Capture the cell that displays the provided text and extract its (x, y) central coordinate. 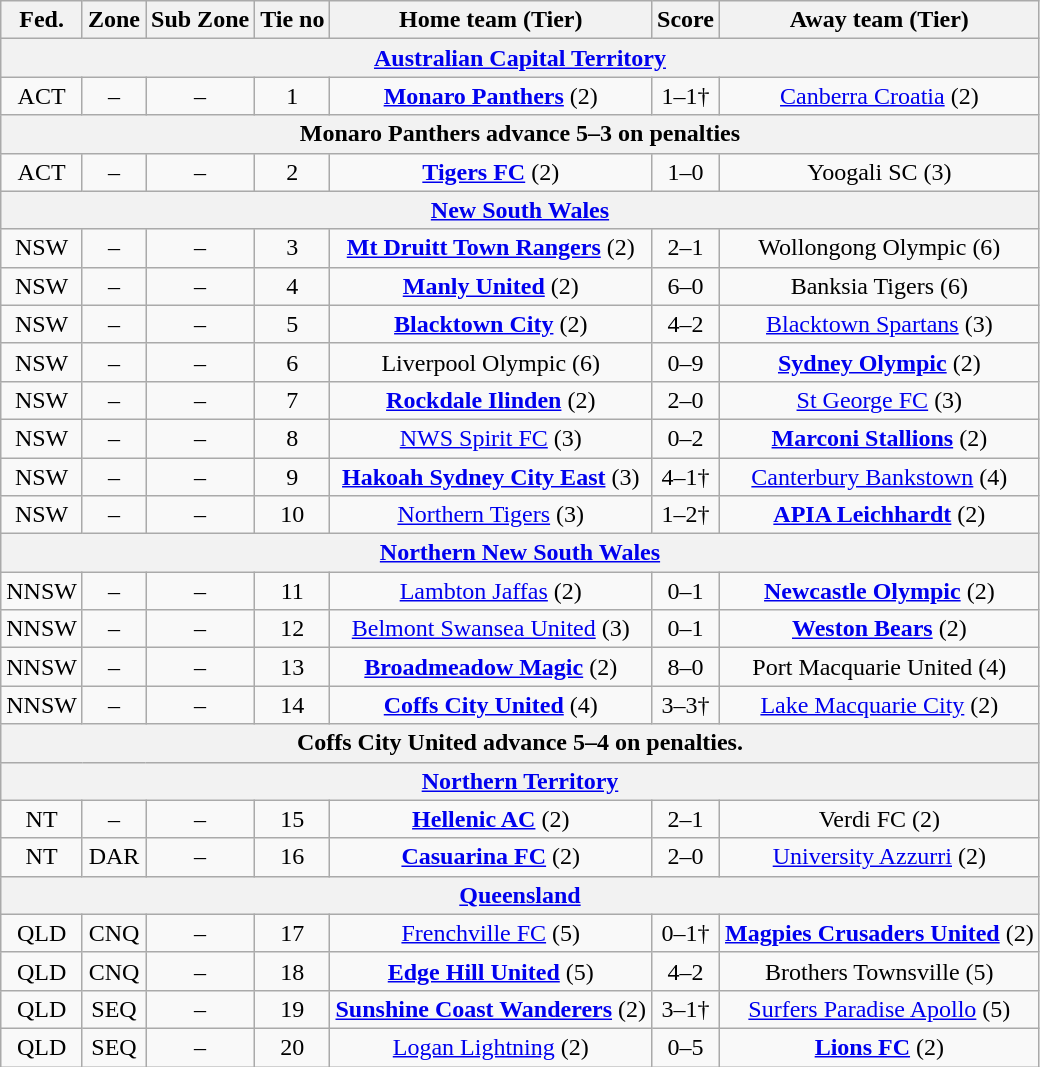
Weston Bears (2) (879, 629)
Blacktown Spartans (3) (879, 324)
0–1† (686, 933)
Northern Territory (520, 781)
19 (292, 1009)
Newcastle Olympic (2) (879, 591)
1–1† (686, 96)
Sydney Olympic (2) (879, 362)
Tigers FC (2) (491, 172)
7 (292, 400)
0–5 (686, 1047)
Northern Tigers (3) (491, 515)
Coffs City United advance 5–4 on penalties. (520, 743)
Mt Druitt Town Rangers (2) (491, 248)
Edge Hill United (5) (491, 971)
Yoogali SC (3) (879, 172)
10 (292, 515)
Surfers Paradise Apollo (5) (879, 1009)
Frenchville FC (5) (491, 933)
1–2† (686, 515)
Port Macquarie United (4) (879, 667)
Broadmeadow Magic (2) (491, 667)
Wollongong Olympic (6) (879, 248)
6 (292, 362)
12 (292, 629)
5 (292, 324)
Australian Capital Territory (520, 58)
20 (292, 1047)
Manly United (2) (491, 286)
Lambton Jaffas (2) (491, 591)
Lake Macquarie City (2) (879, 705)
1–0 (686, 172)
Marconi Stallions (2) (879, 438)
Verdi FC (2) (879, 819)
0–9 (686, 362)
Zone (114, 20)
8 (292, 438)
11 (292, 591)
6–0 (686, 286)
Fed. (42, 20)
16 (292, 857)
14 (292, 705)
Lions FC (2) (879, 1047)
Casuarina FC (2) (491, 857)
Banksia Tigers (6) (879, 286)
University Azzurri (2) (879, 857)
Sub Zone (200, 20)
13 (292, 667)
Coffs City United (4) (491, 705)
Hellenic AC (2) (491, 819)
Queensland (520, 895)
Sunshine Coast Wanderers (2) (491, 1009)
18 (292, 971)
Monaro Panthers (2) (491, 96)
APIA Leichhardt (2) (879, 515)
9 (292, 477)
Magpies Crusaders United (2) (879, 933)
DAR (114, 857)
Brothers Townsville (5) (879, 971)
NWS Spirit FC (3) (491, 438)
2 (292, 172)
St George FC (3) (879, 400)
Liverpool Olympic (6) (491, 362)
Monaro Panthers advance 5–3 on penalties (520, 134)
Northern New South Wales (520, 553)
1 (292, 96)
Canterbury Bankstown (4) (879, 477)
Belmont Swansea United (3) (491, 629)
Home team (Tier) (491, 20)
15 (292, 819)
4 (292, 286)
3–1† (686, 1009)
Score (686, 20)
0–2 (686, 438)
4–1† (686, 477)
Away team (Tier) (879, 20)
Rockdale Ilinden (2) (491, 400)
Tie no (292, 20)
Canberra Croatia (2) (879, 96)
3–3† (686, 705)
3 (292, 248)
Blacktown City (2) (491, 324)
New South Wales (520, 210)
8–0 (686, 667)
Hakoah Sydney City East (3) (491, 477)
Logan Lightning (2) (491, 1047)
17 (292, 933)
